Detect which cell encompasses the target text, then output its (X, Y) center coordinate. 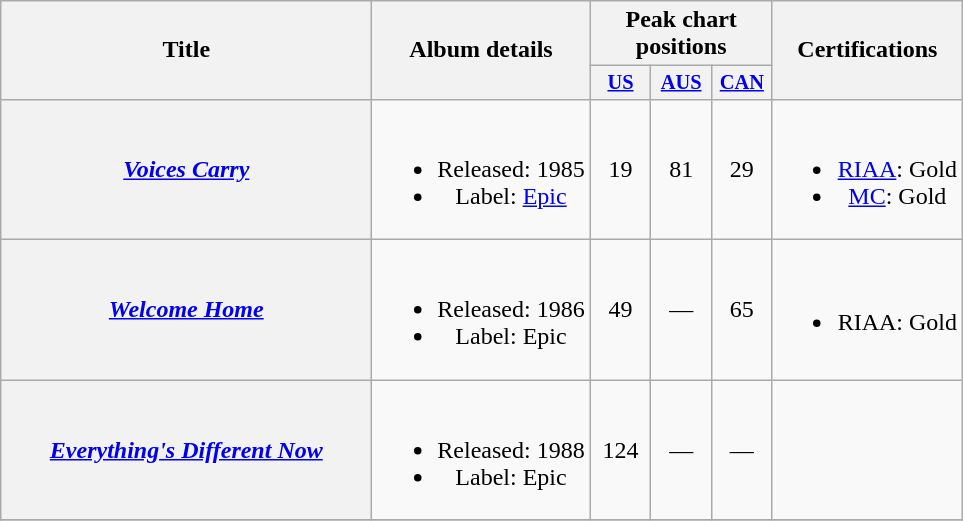
49 (620, 310)
Released: 1988Label: Epic (481, 450)
Released: 1986Label: Epic (481, 310)
Released: 1985Label: Epic (481, 169)
Everything's Different Now (186, 450)
RIAA: Gold (867, 310)
29 (742, 169)
AUS (682, 83)
Album details (481, 50)
US (620, 83)
Title (186, 50)
Voices Carry (186, 169)
65 (742, 310)
CAN (742, 83)
Peak chart positions (681, 34)
RIAA: GoldMC: Gold (867, 169)
Welcome Home (186, 310)
Certifications (867, 50)
19 (620, 169)
124 (620, 450)
81 (682, 169)
